From the cell containing the given text, extract its center point as [X, Y] coordinate. 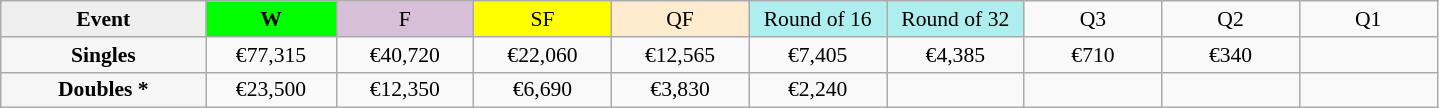
Round of 16 [818, 19]
€340 [1231, 55]
€2,240 [818, 90]
SF [543, 19]
QF [680, 19]
Q1 [1368, 19]
F [405, 19]
€77,315 [271, 55]
Singles [104, 55]
Doubles * [104, 90]
€6,690 [543, 90]
Q3 [1093, 19]
€4,385 [955, 55]
€22,060 [543, 55]
Event [104, 19]
€12,350 [405, 90]
€3,830 [680, 90]
Round of 32 [955, 19]
€710 [1093, 55]
€23,500 [271, 90]
€7,405 [818, 55]
W [271, 19]
Q2 [1231, 19]
€40,720 [405, 55]
€12,565 [680, 55]
